Extract the [X, Y] coordinate from the center of the cell holding the provided text.  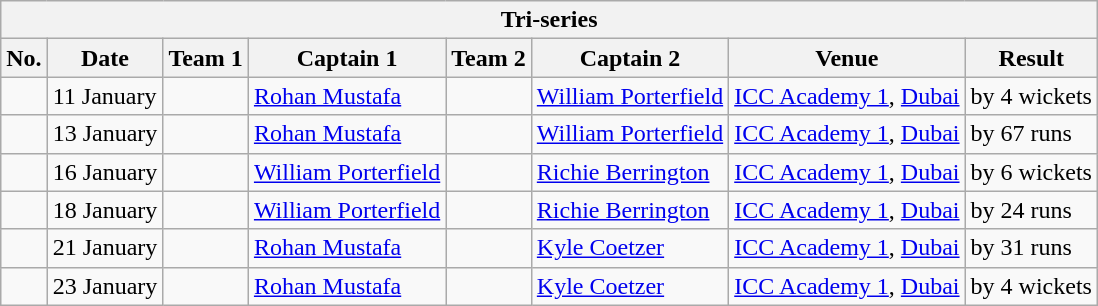
Date [105, 58]
Venue [847, 58]
by 6 wickets [1031, 172]
Captain 1 [346, 58]
11 January [105, 96]
by 67 runs [1031, 134]
13 January [105, 134]
18 January [105, 210]
Captain 2 [630, 58]
21 January [105, 248]
16 January [105, 172]
by 31 runs [1031, 248]
by 24 runs [1031, 210]
Team 2 [489, 58]
Team 1 [206, 58]
No. [24, 58]
23 January [105, 286]
Result [1031, 58]
Tri-series [550, 20]
